Determine the [X, Y] coordinate at the center of the cell enclosing the given text.  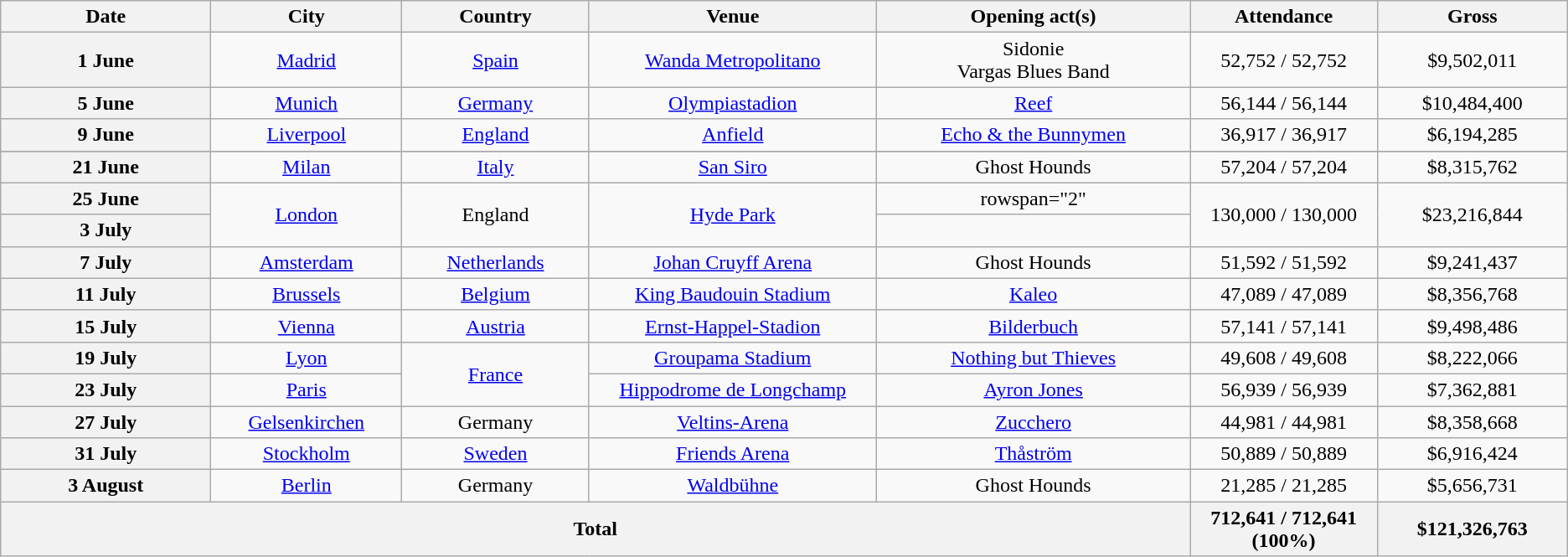
Opening act(s) [1033, 17]
Veltins-Arena [732, 421]
Date [106, 17]
36,917 / 36,917 [1284, 135]
Country [496, 17]
Nothing but Thieves [1033, 358]
$121,326,763 [1473, 529]
19 July [106, 358]
3 August [106, 486]
Zucchero [1033, 421]
49,608 / 49,608 [1284, 358]
Anfield [732, 135]
5 June [106, 103]
Vienna [307, 326]
$8,222,066 [1473, 358]
7 July [106, 262]
$7,362,881 [1473, 389]
Wanda Metropolitano [732, 60]
Attendance [1284, 17]
11 July [106, 294]
France [496, 374]
31 July [106, 454]
Ayron Jones [1033, 389]
Johan Cruyff Arena [732, 262]
Netherlands [496, 262]
21,285 / 21,285 [1284, 486]
$6,916,424 [1473, 454]
Hippodrome de Longchamp [732, 389]
SidonieVargas Blues Band [1033, 60]
Venue [732, 17]
Echo & the Bunnymen [1033, 135]
15 July [106, 326]
Kaleo [1033, 294]
Lyon [307, 358]
Gross [1473, 17]
London [307, 214]
50,889 / 50,889 [1284, 454]
$8,358,668 [1473, 421]
Belgium [496, 294]
$6,194,285 [1473, 135]
Munich [307, 103]
$23,216,844 [1473, 214]
$9,498,486 [1473, 326]
9 June [106, 135]
$9,502,011 [1473, 60]
Milan [307, 167]
King Baudouin Stadium [732, 294]
44,981 / 44,981 [1284, 421]
56,939 / 56,939 [1284, 389]
23 July [106, 389]
21 June [106, 167]
Spain [496, 60]
Madrid [307, 60]
Waldbühne [732, 486]
52,752 / 52,752 [1284, 60]
$9,241,437 [1473, 262]
Italy [496, 167]
130,000 / 130,000 [1284, 214]
Total [596, 529]
57,141 / 57,141 [1284, 326]
Gelsenkirchen [307, 421]
$5,656,731 [1473, 486]
City [307, 17]
Reef [1033, 103]
Thåström [1033, 454]
Berlin [307, 486]
Austria [496, 326]
Hyde Park [732, 214]
Olympiastadion [732, 103]
Stockholm [307, 454]
Amsterdam [307, 262]
Ernst-Happel-Stadion [732, 326]
$8,315,762 [1473, 167]
Liverpool [307, 135]
rowspan="2" [1033, 199]
47,089 / 47,089 [1284, 294]
712,641 / 712,641(100%) [1284, 529]
25 June [106, 199]
$10,484,400 [1473, 103]
Groupama Stadium [732, 358]
3 July [106, 230]
Friends Arena [732, 454]
Bilderbuch [1033, 326]
Paris [307, 389]
Brussels [307, 294]
1 June [106, 60]
57,204 / 57,204 [1284, 167]
27 July [106, 421]
$8,356,768 [1473, 294]
56,144 / 56,144 [1284, 103]
Sweden [496, 454]
51,592 / 51,592 [1284, 262]
San Siro [732, 167]
